Identify which cell holds the provided text, then report its (x, y) central coordinate. 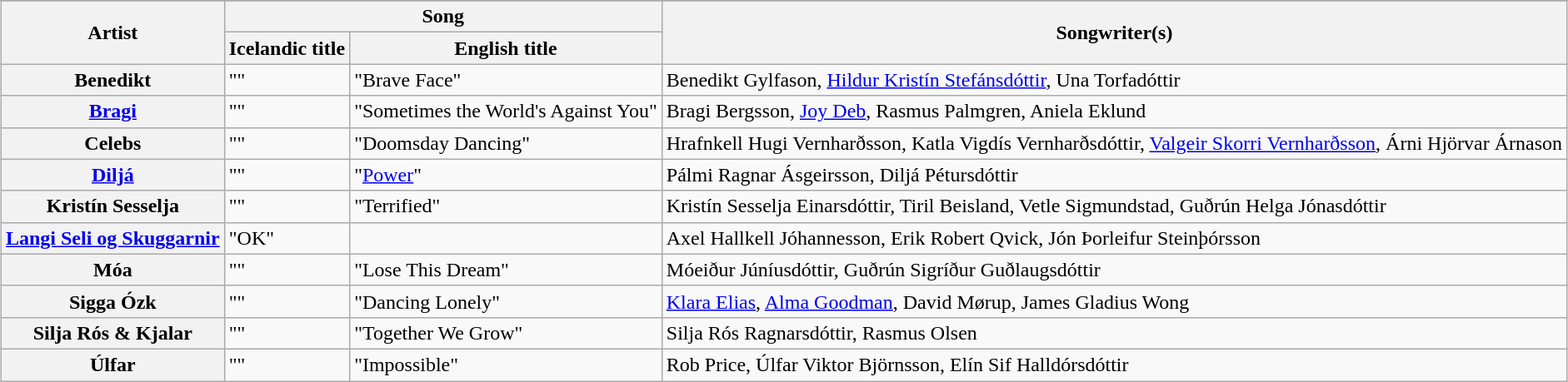
Songwriter(s) (1114, 32)
"Brave Face" (507, 80)
Icelandic title (287, 48)
"Power" (507, 175)
Celebs (112, 143)
Kristín Sesselja (112, 206)
English title (507, 48)
Diljá (112, 175)
Benedikt (112, 80)
Bragi Bergsson, Joy Deb, Rasmus Palmgren, Aniela Eklund (1114, 112)
Song (443, 17)
"Lose This Dream" (507, 270)
"Impossible" (507, 365)
Benedikt Gylfason, Hildur Kristín Stefánsdóttir, Una Torfadóttir (1114, 80)
Úlfar (112, 365)
Móa (112, 270)
Rob Price, Úlfar Viktor Björnsson, Elín Sif Halldórsdóttir (1114, 365)
"OK" (287, 238)
Kristín Sesselja Einarsdóttir, Tiril Beisland, Vetle Sigmundstad, Guðrún Helga Jónasdóttir (1114, 206)
"Terrified" (507, 206)
"Doomsday Dancing" (507, 143)
"Together We Grow" (507, 333)
Móeiður Júníusdóttir, Guðrún Sigríður Guðlaugsdóttir (1114, 270)
"Dancing Lonely" (507, 301)
Pálmi Ragnar Ásgeirsson, Diljá Pétursdóttir (1114, 175)
Sigga Ózk (112, 301)
Silja Rós & Kjalar (112, 333)
Axel Hallkell Jóhannesson, Erik Robert Qvick, Jón Þorleifur Steinþórsson (1114, 238)
Artist (112, 32)
Langi Seli og Skuggarnir (112, 238)
Bragi (112, 112)
Silja Rós Ragnarsdóttir, Rasmus Olsen (1114, 333)
"Sometimes the World's Against You" (507, 112)
Hrafnkell Hugi Vernharðsson, Katla Vigdís Vernharðsdóttir, Valgeir Skorri Vernharðsson, Árni Hjörvar Árnason (1114, 143)
Klara Elias, Alma Goodman, David Mørup, James Gladius Wong (1114, 301)
